Capture the cell that displays the provided text and extract its [x, y] central coordinate. 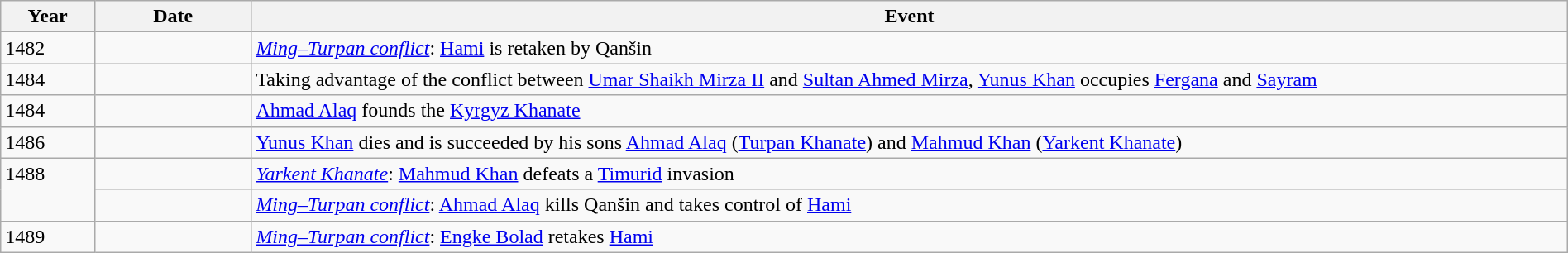
Ming–Turpan conflict: Hami is retaken by Qanšin [910, 48]
1488 [48, 189]
Taking advantage of the conflict between Umar Shaikh Mirza II and Sultan Ahmed Mirza, Yunus Khan occupies Fergana and Sayram [910, 79]
1489 [48, 236]
Date [172, 17]
1482 [48, 48]
Ming–Turpan conflict: Ahmad Alaq kills Qanšin and takes control of Hami [910, 205]
Ming–Turpan conflict: Engke Bolad retakes Hami [910, 236]
Yarkent Khanate: Mahmud Khan defeats a Timurid invasion [910, 174]
Year [48, 17]
Event [910, 17]
1486 [48, 142]
Yunus Khan dies and is succeeded by his sons Ahmad Alaq (Turpan Khanate) and Mahmud Khan (Yarkent Khanate) [910, 142]
Ahmad Alaq founds the Kyrgyz Khanate [910, 111]
